For the text-containing cell, return its midpoint in (X, Y) coordinate format. 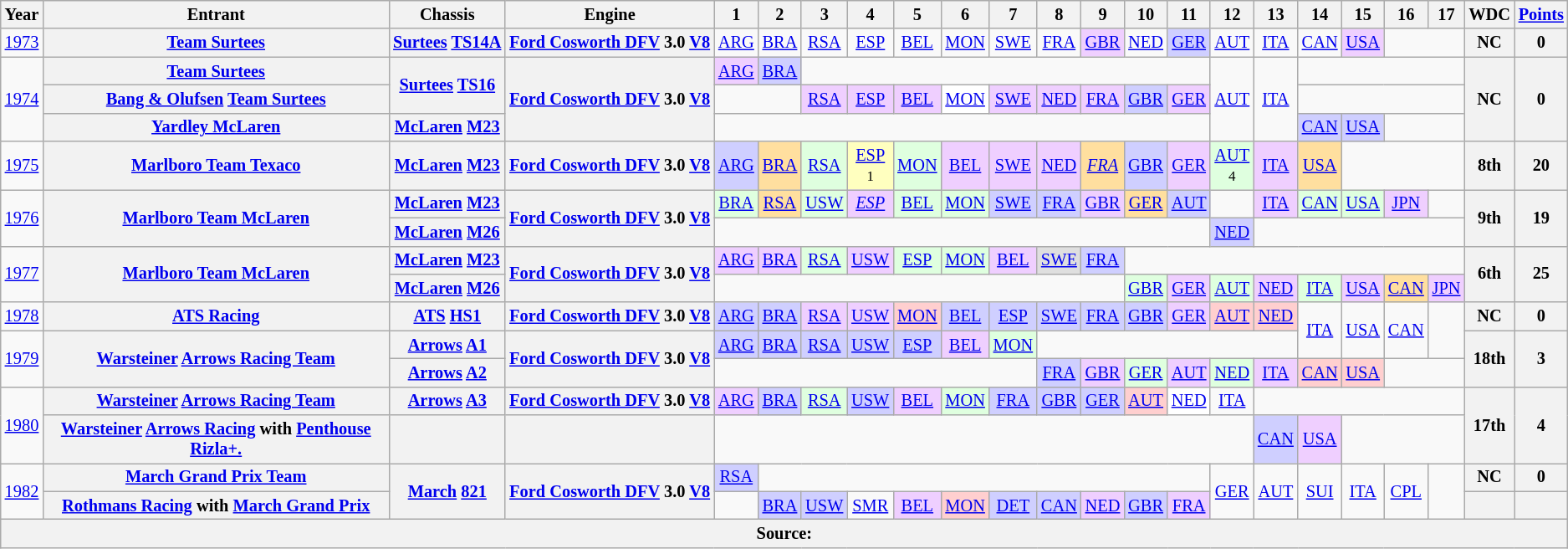
Chassis (447, 14)
17th (1489, 425)
1977 (22, 274)
19 (1541, 218)
9th (1489, 218)
1982 (22, 490)
5 (917, 14)
Year (22, 14)
11 (1189, 14)
Entrant (216, 14)
1973 (22, 43)
Engine (610, 14)
Points (1541, 14)
13 (1276, 14)
Rothmans Racing with March Grand Prix (216, 505)
1975 (22, 166)
Arrows A1 (447, 345)
Arrows A2 (447, 372)
20 (1541, 166)
Warsteiner Arrows Racing with Penthouse Rizla+. (216, 439)
March Grand Prix Team (216, 477)
16 (1407, 14)
DET (1014, 505)
Surtees TS14A (447, 43)
March 821 (447, 490)
ATS HS1 (447, 316)
14 (1320, 14)
ATS Racing (216, 316)
7 (1014, 14)
25 (1541, 274)
1978 (22, 316)
Yardley McLaren (216, 127)
10 (1146, 14)
Marlboro Team Texaco (216, 166)
17 (1447, 14)
8 (1059, 14)
CPL (1407, 490)
AUT4 (1232, 166)
18th (1489, 358)
12 (1232, 14)
ESP1 (870, 166)
SUI (1320, 490)
8th (1489, 166)
WDC (1489, 14)
SMR (870, 505)
15 (1362, 14)
6 (965, 14)
Bang & Olufsen Team Surtees (216, 99)
1980 (22, 425)
2 (780, 14)
Surtees TS16 (447, 85)
6th (1489, 274)
9 (1103, 14)
Arrows A3 (447, 401)
1974 (22, 99)
1 (736, 14)
Source: (784, 533)
1976 (22, 218)
1979 (22, 358)
